Return the (x, y) coordinate for the center point of the cell that contains the specified text.  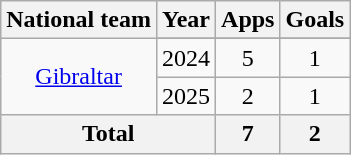
Total (108, 134)
7 (248, 134)
Goals (315, 20)
National team (79, 20)
Gibraltar (79, 77)
Year (186, 20)
2024 (186, 58)
5 (248, 58)
Apps (248, 20)
2025 (186, 96)
